From the cell containing the given text, extract its center point as [x, y] coordinate. 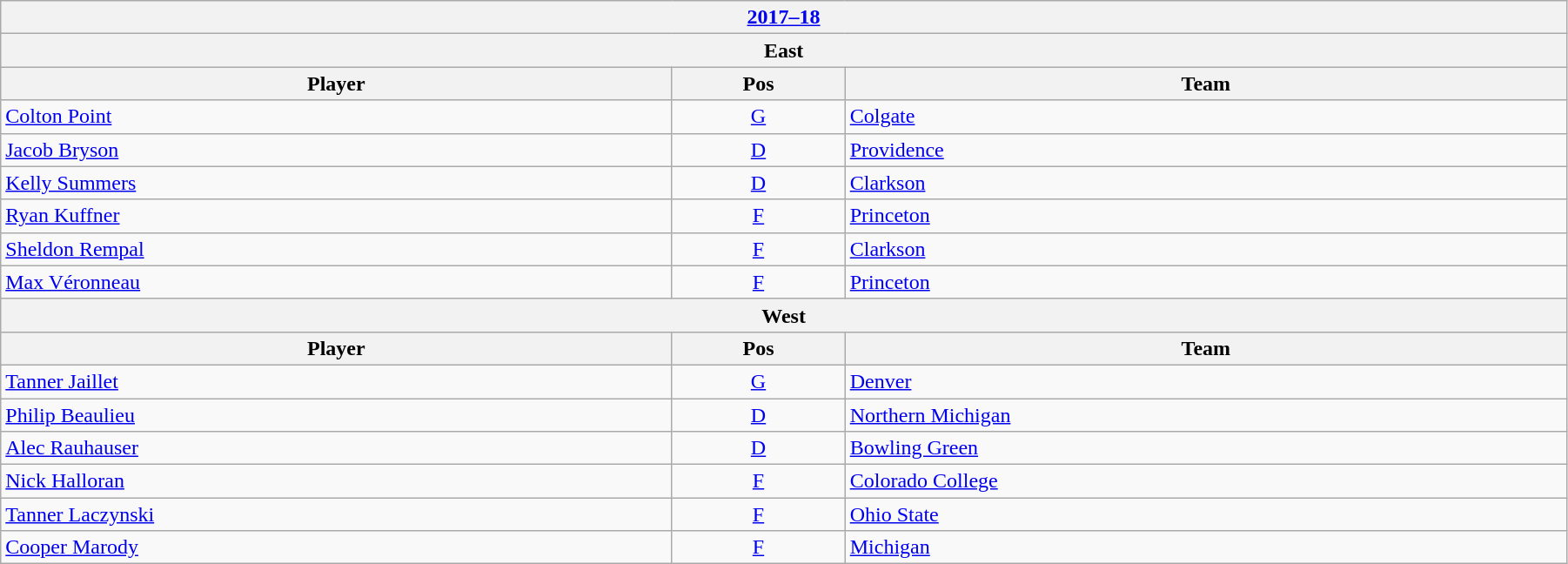
Denver [1206, 381]
Kelly Summers [336, 183]
2017–18 [784, 17]
Colgate [1206, 117]
Ryan Kuffner [336, 216]
East [784, 50]
Alec Rauhauser [336, 448]
Cooper Marody [336, 547]
Tanner Laczynski [336, 514]
Northern Michigan [1206, 415]
Sheldon Rempal [336, 249]
Philip Beaulieu [336, 415]
West [784, 315]
Michigan [1206, 547]
Bowling Green [1206, 448]
Jacob Bryson [336, 150]
Colorado College [1206, 481]
Nick Halloran [336, 481]
Max Véronneau [336, 282]
Ohio State [1206, 514]
Tanner Jaillet [336, 381]
Colton Point [336, 117]
Providence [1206, 150]
